From the cell containing the given text, extract its center point as [x, y] coordinate. 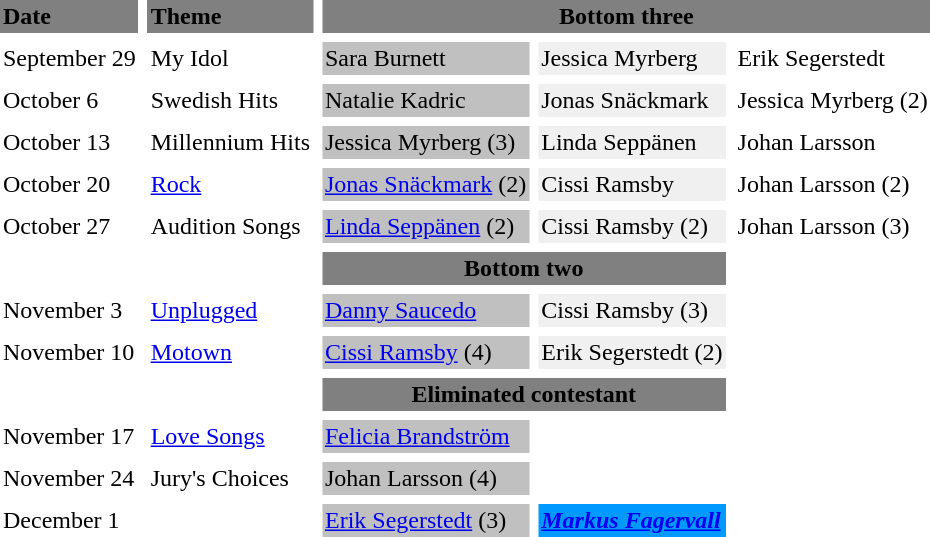
Markus Fagervall [632, 520]
Jonas Snäckmark [632, 100]
Love Songs [230, 436]
October 27 [70, 226]
Motown [230, 352]
Natalie Kadric [426, 100]
Linda Seppänen [632, 142]
October 20 [70, 184]
Unplugged [230, 310]
November 3 [70, 310]
Erik Segerstedt (3) [426, 520]
Erik Segerstedt (2) [632, 352]
Millennium Hits [230, 142]
Jessica Myrberg (3) [426, 142]
Swedish Hits [230, 100]
Danny Saucedo [426, 310]
December 1 [70, 520]
October 13 [70, 142]
November 10 [70, 352]
My Idol [230, 58]
Bottom two [524, 268]
November 17 [70, 436]
Linda Seppänen (2) [426, 226]
Sara Burnett [426, 58]
September 29 [70, 58]
Johan Larsson (4) [426, 478]
October 6 [70, 100]
Jury's Choices [230, 478]
Cissi Ramsby [632, 184]
Cissi Ramsby (2) [632, 226]
Jonas Snäckmark (2) [426, 184]
November 24 [70, 478]
Date [70, 16]
Cissi Ramsby (3) [632, 310]
Audition Songs [230, 226]
Rock [230, 184]
Cissi Ramsby (4) [426, 352]
Theme [230, 16]
Jessica Myrberg [632, 58]
Eliminated contestant [524, 394]
Felicia Brandström [426, 436]
